Pinpoint the cell where the given text exists, returning its (x, y) midpoint coordinate. 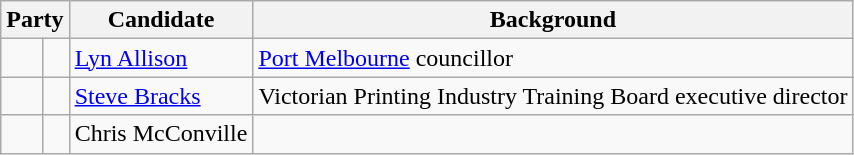
Steve Bracks (161, 96)
Chris McConville (161, 134)
Background (553, 20)
Lyn Allison (161, 58)
Party (35, 20)
Candidate (161, 20)
Victorian Printing Industry Training Board executive director (553, 96)
Port Melbourne councillor (553, 58)
